Return (X, Y) of the center of cell containing provided text 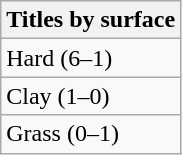
Titles by surface (91, 20)
Grass (0–1) (91, 134)
Hard (6–1) (91, 58)
Clay (1–0) (91, 96)
